Output the [X, Y] coordinate of the center of the cell containing the given text.  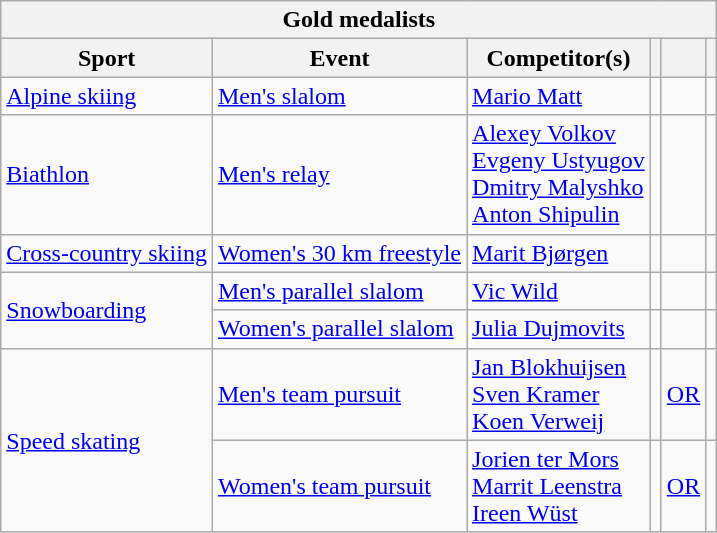
Event [339, 58]
Gold medalists [359, 20]
Sport [107, 58]
Women's parallel slalom [339, 329]
Biathlon [107, 174]
Men's parallel slalom [339, 291]
Marit Bjørgen [559, 253]
Men's relay [339, 174]
Women's team pursuit [339, 486]
Jorien ter MorsMarrit LeenstraIreen Wüst [559, 486]
Julia Dujmovits [559, 329]
Vic Wild [559, 291]
Mario Matt [559, 96]
Competitor(s) [559, 58]
Women's 30 km freestyle [339, 253]
Alpine skiing [107, 96]
Speed skating [107, 440]
Alexey VolkovEvgeny UstyugovDmitry MalyshkoAnton Shipulin [559, 174]
Men's team pursuit [339, 394]
Men's slalom [339, 96]
Cross-country skiing [107, 253]
Jan BlokhuijsenSven KramerKoen Verweij [559, 394]
Snowboarding [107, 310]
